Output the [X, Y] coordinate of the center of the cell containing the given text.  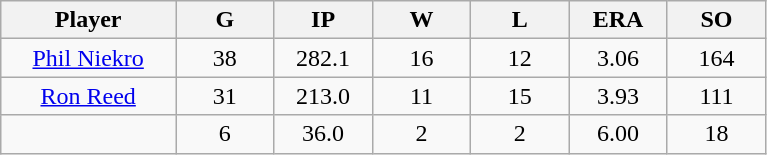
15 [520, 96]
SO [716, 20]
38 [225, 58]
18 [716, 134]
16 [421, 58]
ERA [618, 20]
L [520, 20]
3.06 [618, 58]
12 [520, 58]
6 [225, 134]
213.0 [323, 96]
3.93 [618, 96]
111 [716, 96]
282.1 [323, 58]
G [225, 20]
IP [323, 20]
Player [88, 20]
36.0 [323, 134]
Ron Reed [88, 96]
Phil Niekro [88, 58]
11 [421, 96]
31 [225, 96]
W [421, 20]
6.00 [618, 134]
164 [716, 58]
